Extract the (X, Y) coordinate from the center of the cell holding the provided text.  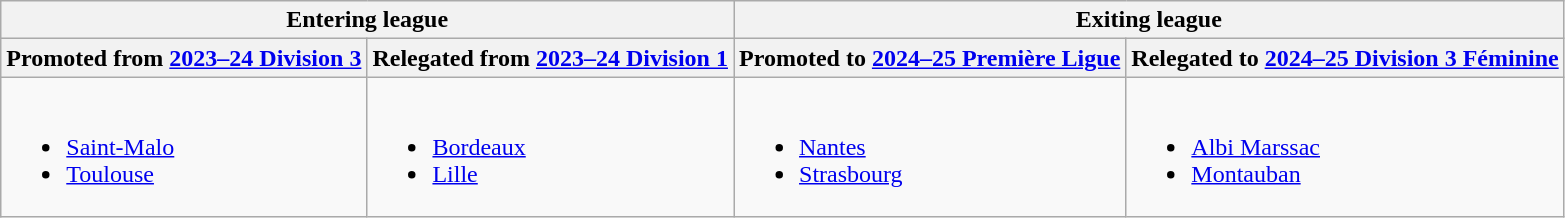
Entering league (368, 20)
Saint-MaloToulouse (184, 147)
Albi MarssacMontauban (1345, 147)
BordeauxLille (550, 147)
Promoted to 2024–25 Première Ligue (930, 58)
Exiting league (1150, 20)
NantesStrasbourg (930, 147)
Promoted from 2023–24 Division 3 (184, 58)
Relegated to 2024–25 Division 3 Féminine (1345, 58)
Relegated from 2023–24 Division 1 (550, 58)
